Identify which cell holds the provided text, then report its [X, Y] central coordinate. 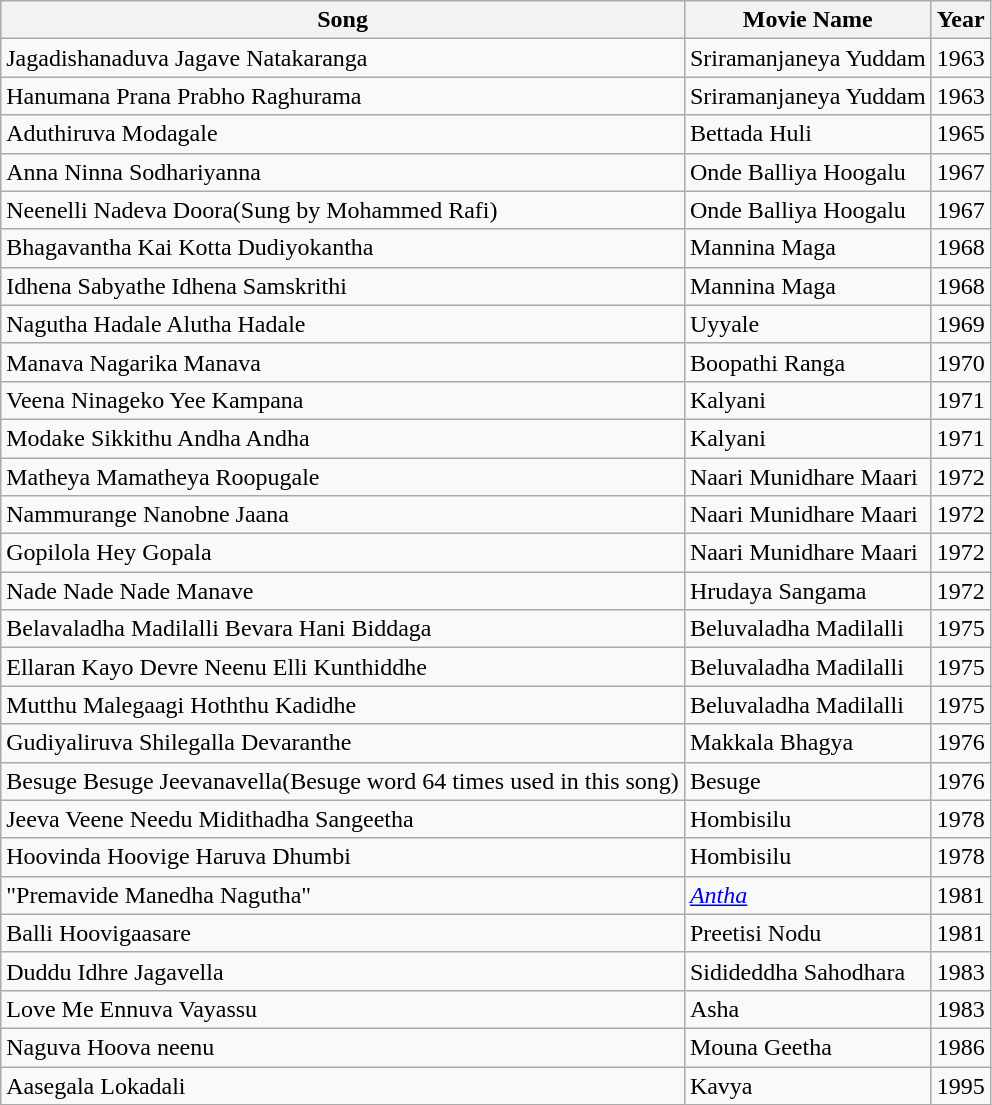
Hanumana Prana Prabho Raghurama [343, 96]
1995 [960, 1085]
Gudiyaliruva Shilegalla Devaranthe [343, 743]
Preetisi Nodu [808, 933]
Makkala Bhagya [808, 743]
Bettada Huli [808, 134]
Boopathi Ranga [808, 362]
Modake Sikkithu Andha Andha [343, 438]
Jeeva Veene Needu Midithadha Sangeetha [343, 819]
1969 [960, 324]
Hoovinda Hoovige Haruva Dhumbi [343, 857]
Song [343, 20]
Naguva Hoova neenu [343, 1047]
Sidideddha Sahodhara [808, 971]
Asha [808, 1009]
Mouna Geetha [808, 1047]
Bhagavantha Kai Kotta Dudiyokantha [343, 248]
Duddu Idhre Jagavella [343, 971]
Besuge Besuge Jeevanavella(Besuge word 64 times used in this song) [343, 781]
Matheya Mamatheya Roopugale [343, 477]
Idhena Sabyathe Idhena Samskrithi [343, 286]
Hrudaya Sangama [808, 591]
Ellaran Kayo Devre Neenu Elli Kunthiddhe [343, 667]
1986 [960, 1047]
Aasegala Lokadali [343, 1085]
Aduthiruva Modagale [343, 134]
1965 [960, 134]
Nade Nade Nade Manave [343, 591]
Belavaladha Madilalli Bevara Hani Biddaga [343, 629]
Veena Ninageko Yee Kampana [343, 400]
Gopilola Hey Gopala [343, 553]
Kavya [808, 1085]
Antha [808, 895]
Love Me Ennuva Vayassu [343, 1009]
Nagutha Hadale Alutha Hadale [343, 324]
"Premavide Manedha Nagutha" [343, 895]
Uyyale [808, 324]
Nammurange Nanobne Jaana [343, 515]
1970 [960, 362]
Manava Nagarika Manava [343, 362]
Besuge [808, 781]
Balli Hoovigaasare [343, 933]
Year [960, 20]
Jagadishanaduva Jagave Natakaranga [343, 58]
Neenelli Nadeva Doora(Sung by Mohammed Rafi) [343, 210]
Movie Name [808, 20]
Mutthu Malegaagi Hoththu Kadidhe [343, 705]
Anna Ninna Sodhariyanna [343, 172]
